Output the [X, Y] coordinate of the center of the cell containing the given text.  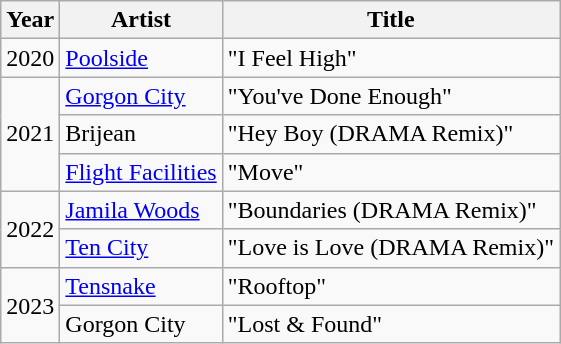
2023 [30, 305]
Year [30, 20]
2020 [30, 58]
Brijean [141, 134]
"Move" [390, 172]
"Hey Boy (DRAMA Remix)" [390, 134]
Poolside [141, 58]
2021 [30, 134]
Ten City [141, 248]
"Rooftop" [390, 286]
Jamila Woods [141, 210]
Tensnake [141, 286]
"I Feel High" [390, 58]
Title [390, 20]
Artist [141, 20]
"You've Done Enough" [390, 96]
"Boundaries (DRAMA Remix)" [390, 210]
"Lost & Found" [390, 324]
Flight Facilities [141, 172]
"Love is Love (DRAMA Remix)" [390, 248]
2022 [30, 229]
